Provide the [X, Y] coordinate of the cell's center where the given text is located.  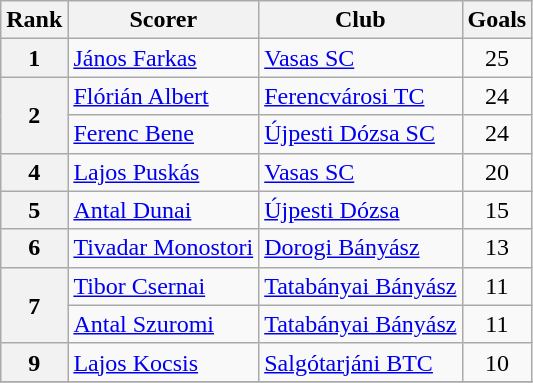
Újpesti Dózsa [360, 210]
4 [34, 172]
Antal Dunai [164, 210]
6 [34, 248]
Lajos Kocsis [164, 362]
5 [34, 210]
Rank [34, 20]
13 [497, 248]
20 [497, 172]
2 [34, 115]
25 [497, 58]
15 [497, 210]
Lajos Puskás [164, 172]
Ferencvárosi TC [360, 96]
Flórián Albert [164, 96]
1 [34, 58]
Dorogi Bányász [360, 248]
Ferenc Bene [164, 134]
Goals [497, 20]
Újpesti Dózsa SC [360, 134]
Tibor Csernai [164, 286]
János Farkas [164, 58]
7 [34, 305]
Antal Szuromi [164, 324]
Salgótarjáni BTC [360, 362]
9 [34, 362]
Club [360, 20]
10 [497, 362]
Scorer [164, 20]
Tivadar Monostori [164, 248]
